Provide the [X, Y] coordinate of the cell's center where the given text is located.  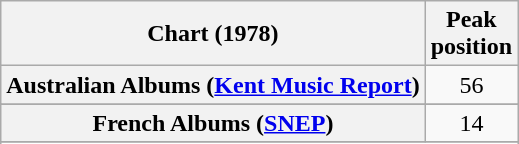
56 [471, 85]
Australian Albums (Kent Music Report) [213, 85]
French Albums (SNEP) [213, 123]
Chart (1978) [213, 34]
Peakposition [471, 34]
14 [471, 123]
